Determine the [X, Y] coordinate at the center of the cell enclosing the given text.  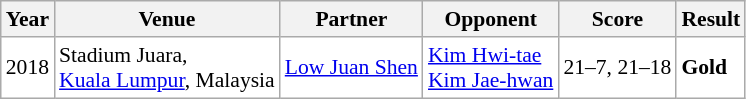
Stadium Juara,Kuala Lumpur, Malaysia [167, 68]
Partner [352, 19]
Gold [710, 68]
Score [617, 19]
Year [28, 19]
2018 [28, 68]
Opponent [490, 19]
21–7, 21–18 [617, 68]
Kim Hwi-tae Kim Jae-hwan [490, 68]
Venue [167, 19]
Low Juan Shen [352, 68]
Result [710, 19]
